Pinpoint the cell where the given text exists, returning its [X, Y] midpoint coordinate. 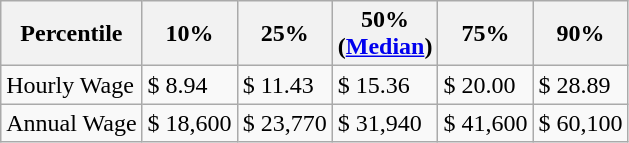
$ 11.43 [284, 85]
75% [486, 34]
$ 23,770 [284, 123]
10% [190, 34]
Hourly Wage [72, 85]
$ 15.36 [385, 85]
$ 41,600 [486, 123]
$ 28.89 [580, 85]
$ 60,100 [580, 123]
50%(Median) [385, 34]
$ 18,600 [190, 123]
$ 31,940 [385, 123]
90% [580, 34]
Annual Wage [72, 123]
$ 8.94 [190, 85]
25% [284, 34]
$ 20.00 [486, 85]
Percentile [72, 34]
